Extract the (X, Y) coordinate from the center of the cell holding the provided text.  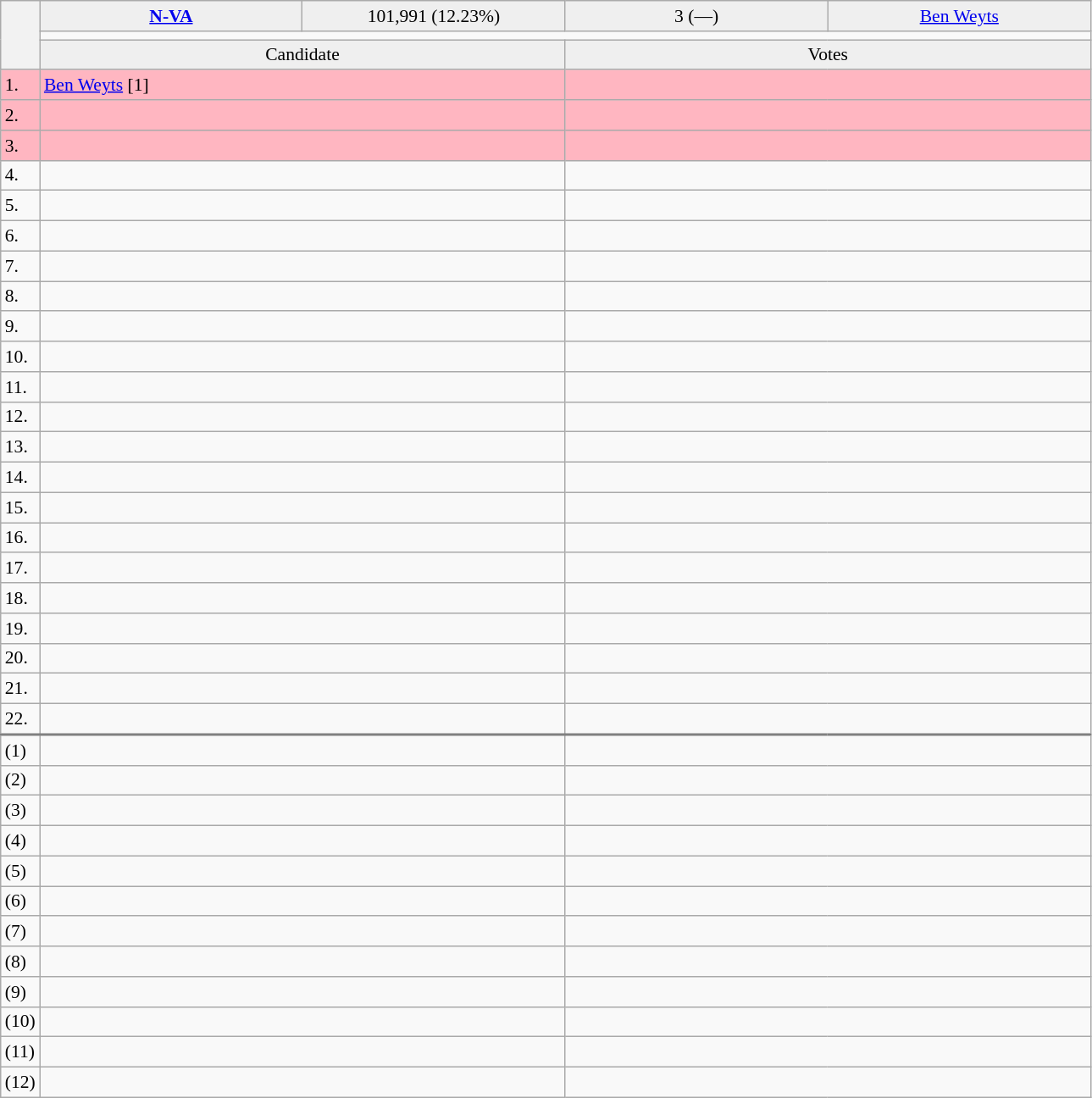
Candidate (302, 55)
1. (20, 86)
14. (20, 478)
(8) (20, 962)
11. (20, 387)
17. (20, 568)
(2) (20, 780)
(1) (20, 750)
6. (20, 236)
20. (20, 658)
18. (20, 598)
10. (20, 357)
N-VA (171, 16)
(3) (20, 811)
16. (20, 538)
(12) (20, 1083)
(10) (20, 1022)
15. (20, 507)
22. (20, 719)
Ben Weyts (959, 16)
(7) (20, 932)
21. (20, 689)
(4) (20, 841)
5. (20, 206)
12. (20, 417)
Ben Weyts [1] (302, 86)
(11) (20, 1052)
4. (20, 175)
9. (20, 327)
7. (20, 266)
(5) (20, 871)
(6) (20, 901)
101,991 (12.23%) (434, 16)
3. (20, 146)
3 (—) (696, 16)
(9) (20, 992)
13. (20, 447)
2. (20, 115)
19. (20, 629)
Votes (828, 55)
8. (20, 297)
